From the cell containing the given text, extract its center point as (x, y) coordinate. 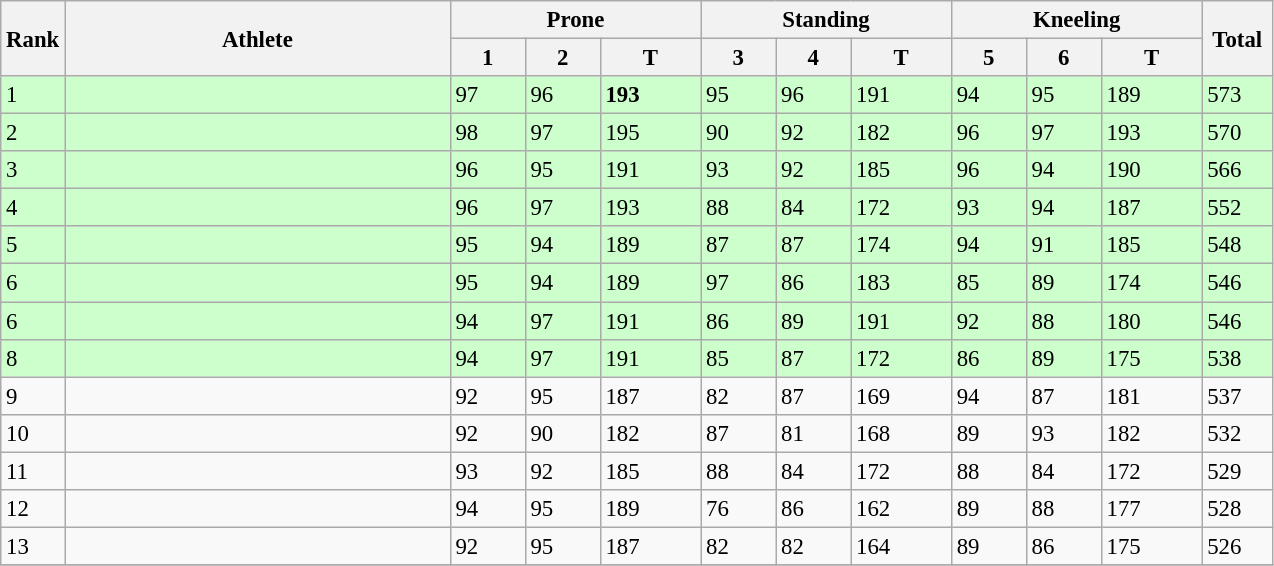
Kneeling (1076, 20)
538 (1238, 358)
195 (650, 133)
190 (1152, 170)
Rank (33, 38)
548 (1238, 245)
177 (1152, 509)
98 (488, 133)
Total (1238, 38)
81 (814, 433)
183 (902, 283)
169 (902, 396)
9 (33, 396)
180 (1152, 321)
552 (1238, 208)
10 (33, 433)
526 (1238, 546)
168 (902, 433)
162 (902, 509)
570 (1238, 133)
Prone (576, 20)
528 (1238, 509)
91 (1064, 245)
537 (1238, 396)
566 (1238, 170)
181 (1152, 396)
12 (33, 509)
164 (902, 546)
13 (33, 546)
573 (1238, 95)
76 (738, 509)
532 (1238, 433)
8 (33, 358)
Athlete (258, 38)
11 (33, 471)
Standing (826, 20)
529 (1238, 471)
